Pinpoint the cell where the given text exists, returning its (X, Y) midpoint coordinate. 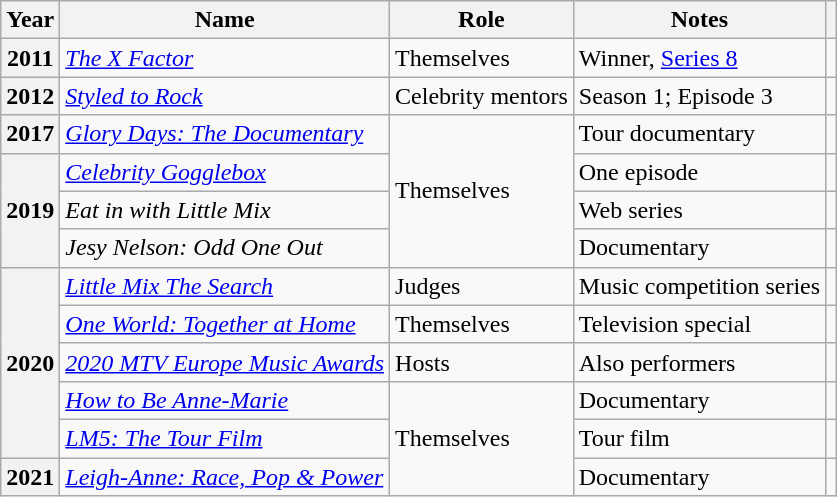
2020 (30, 362)
One episode (699, 172)
Celebrity Gogglebox (225, 172)
Styled to Rock (225, 96)
Role (482, 20)
Tour documentary (699, 134)
Winner, Series 8 (699, 58)
Music competition series (699, 286)
2012 (30, 96)
How to Be Anne-Marie (225, 400)
Judges (482, 286)
Television special (699, 324)
LM5: The Tour Film (225, 438)
Name (225, 20)
2021 (30, 477)
Also performers (699, 362)
Web series (699, 210)
Celebrity mentors (482, 96)
Leigh-Anne: Race, Pop & Power (225, 477)
2020 MTV Europe Music Awards (225, 362)
Tour film (699, 438)
2011 (30, 58)
Season 1; Episode 3 (699, 96)
2017 (30, 134)
Jesy Nelson: Odd One Out (225, 248)
2019 (30, 210)
The X Factor (225, 58)
One World: Together at Home (225, 324)
Little Mix The Search (225, 286)
Year (30, 20)
Eat in with Little Mix (225, 210)
Hosts (482, 362)
Notes (699, 20)
Glory Days: The Documentary (225, 134)
